Provide the [X, Y] coordinate of the cell's center where the given text is located.  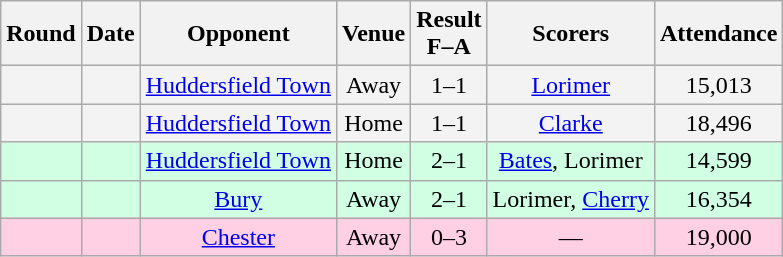
15,013 [718, 85]
Scorers [570, 34]
Round [41, 34]
0–3 [449, 237]
Bates, Lorimer [570, 161]
Lorimer [570, 85]
16,354 [718, 199]
Clarke [570, 123]
18,496 [718, 123]
Opponent [238, 34]
Attendance [718, 34]
Chester [238, 237]
Lorimer, Cherry [570, 199]
ResultF–A [449, 34]
14,599 [718, 161]
Date [110, 34]
19,000 [718, 237]
Bury [238, 199]
— [570, 237]
Venue [373, 34]
